Scan for the cell matching the given text and deliver its [x, y] coordinate at center. 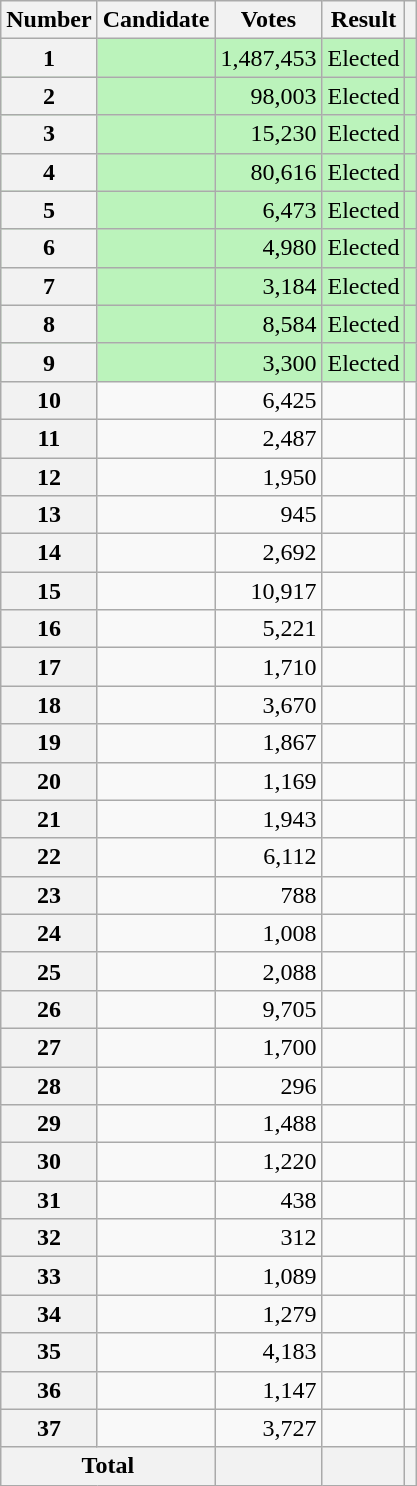
945 [268, 515]
1,710 [268, 667]
9 [49, 362]
19 [49, 743]
312 [268, 1238]
Candidate [156, 20]
6,425 [268, 400]
1,950 [268, 477]
6 [49, 248]
6,112 [268, 857]
20 [49, 781]
5,221 [268, 629]
22 [49, 857]
15 [49, 591]
3,727 [268, 1428]
4,980 [268, 248]
1,220 [268, 1162]
23 [49, 895]
14 [49, 553]
Result [364, 20]
438 [268, 1200]
3,300 [268, 362]
Total [108, 1466]
1,867 [268, 743]
3,184 [268, 286]
9,705 [268, 1009]
27 [49, 1047]
26 [49, 1009]
28 [49, 1085]
36 [49, 1390]
6,473 [268, 210]
37 [49, 1428]
12 [49, 477]
1,943 [268, 819]
1,279 [268, 1314]
31 [49, 1200]
4,183 [268, 1352]
18 [49, 705]
11 [49, 438]
7 [49, 286]
1,488 [268, 1124]
13 [49, 515]
2,088 [268, 971]
16 [49, 629]
30 [49, 1162]
10 [49, 400]
2,692 [268, 553]
5 [49, 210]
34 [49, 1314]
29 [49, 1124]
21 [49, 819]
25 [49, 971]
80,616 [268, 172]
33 [49, 1276]
2 [49, 96]
3,670 [268, 705]
98,003 [268, 96]
24 [49, 933]
1 [49, 58]
3 [49, 134]
17 [49, 667]
Number [49, 20]
1,147 [268, 1390]
1,487,453 [268, 58]
4 [49, 172]
1,700 [268, 1047]
1,089 [268, 1276]
1,008 [268, 933]
2,487 [268, 438]
296 [268, 1085]
788 [268, 895]
10,917 [268, 591]
Votes [268, 20]
15,230 [268, 134]
8 [49, 324]
1,169 [268, 781]
8,584 [268, 324]
32 [49, 1238]
35 [49, 1352]
